Scan for the cell matching the given text and deliver its (X, Y) coordinate at center. 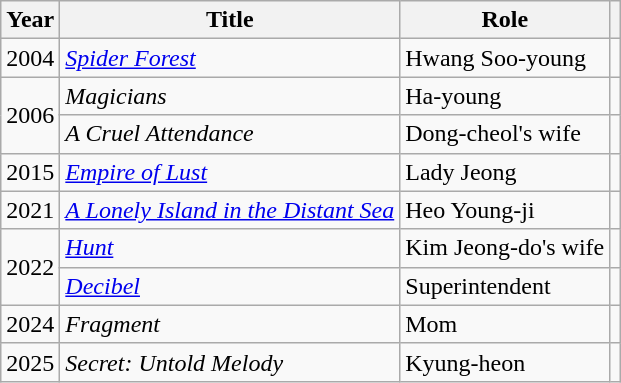
Title (230, 20)
Hwang Soo-young (505, 58)
Year (30, 20)
Ha-young (505, 96)
Secret: Untold Melody (230, 362)
2021 (30, 210)
Kim Jeong-do's wife (505, 248)
Hunt (230, 248)
Dong-cheol's wife (505, 134)
Kyung-heon (505, 362)
Lady Jeong (505, 172)
Mom (505, 324)
2022 (30, 267)
2006 (30, 115)
2015 (30, 172)
Decibel (230, 286)
Role (505, 20)
A Lonely Island in the Distant Sea (230, 210)
A Cruel Attendance (230, 134)
2004 (30, 58)
Empire of Lust (230, 172)
Superintendent (505, 286)
Spider Forest (230, 58)
Heo Young-ji (505, 210)
Magicians (230, 96)
2025 (30, 362)
2024 (30, 324)
Fragment (230, 324)
